Pinpoint the cell where the given text exists, returning its (X, Y) midpoint coordinate. 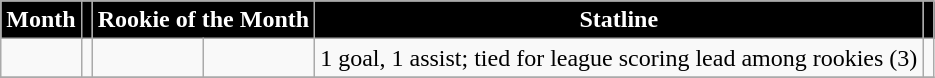
1 goal, 1 assist; tied for league scoring lead among rookies (3) (619, 58)
Statline (619, 20)
Rookie of the Month (203, 20)
Month (41, 20)
